From the cell containing the given text, extract its center point as (x, y) coordinate. 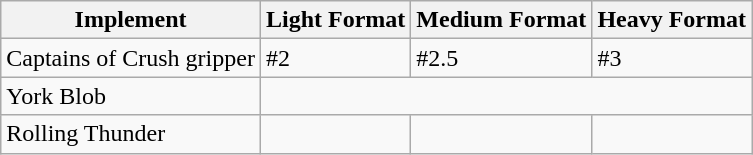
Light Format (335, 20)
#3 (672, 58)
York Blob (131, 96)
#2 (335, 58)
#2.5 (502, 58)
Rolling Thunder (131, 134)
Heavy Format (672, 20)
Medium Format (502, 20)
Captains of Crush gripper (131, 58)
Implement (131, 20)
